Pinpoint the cell where the given text exists, returning its [x, y] midpoint coordinate. 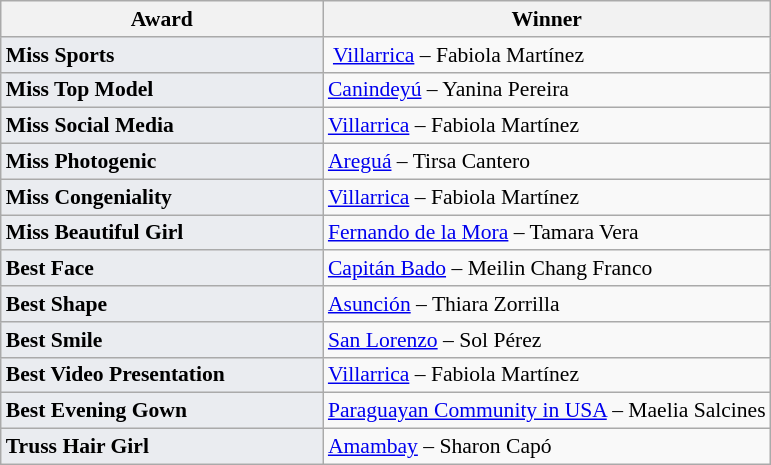
Best Shape [162, 304]
Amambay – Sharon Capó [547, 447]
Areguá – Tirsa Cantero [547, 162]
Award [162, 19]
San Lorenzo – Sol Pérez [547, 340]
Asunción – Thiara Zorrilla [547, 304]
Best Face [162, 269]
Truss Hair Girl [162, 447]
Miss Social Media [162, 126]
Capitán Bado – Meilin Chang Franco [547, 269]
Paraguayan Community in USA – Maelia Salcines [547, 411]
Canindeyú – Yanina Pereira [547, 90]
Winner [547, 19]
Miss Photogenic [162, 162]
Miss Sports [162, 55]
Best Smile [162, 340]
Miss Top Model [162, 90]
Fernando de la Mora – Tamara Vera [547, 233]
Miss Congeniality [162, 197]
Best Video Presentation [162, 375]
Best Evening Gown [162, 411]
Miss Beautiful Girl [162, 233]
